Identify which cell holds the provided text, then report its (X, Y) central coordinate. 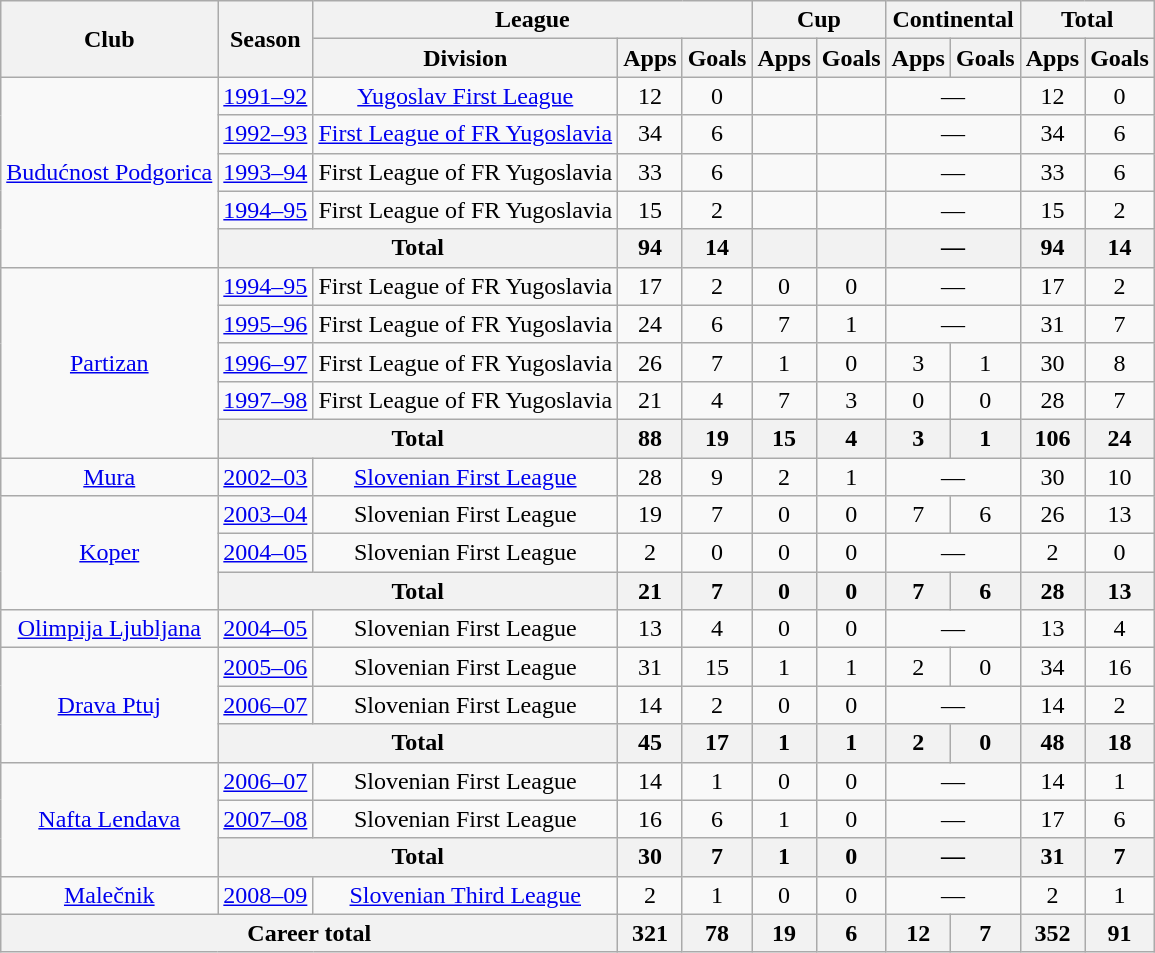
1992–93 (266, 134)
78 (717, 933)
Nafta Lendava (110, 819)
2002–03 (266, 477)
48 (1052, 743)
45 (650, 743)
Slovenian Third League (466, 895)
Continental (953, 20)
Budućnost Podgorica (110, 172)
2003–04 (266, 515)
Career total (310, 933)
106 (1052, 438)
Club (110, 39)
Division (466, 58)
Yugoslav First League (466, 96)
2008–09 (266, 895)
Season (266, 39)
1991–92 (266, 96)
88 (650, 438)
18 (1120, 743)
1996–97 (266, 362)
91 (1120, 933)
321 (650, 933)
Cup (819, 20)
8 (1120, 362)
Olimpija Ljubljana (110, 629)
Partizan (110, 362)
Malečnik (110, 895)
Koper (110, 553)
Drava Ptuj (110, 705)
2005–06 (266, 667)
9 (717, 477)
1997–98 (266, 400)
1993–94 (266, 172)
1995–96 (266, 324)
10 (1120, 477)
352 (1052, 933)
2007–08 (266, 819)
League (532, 20)
Mura (110, 477)
